Provide the (X, Y) coordinate of the cell's center where the given text is located.  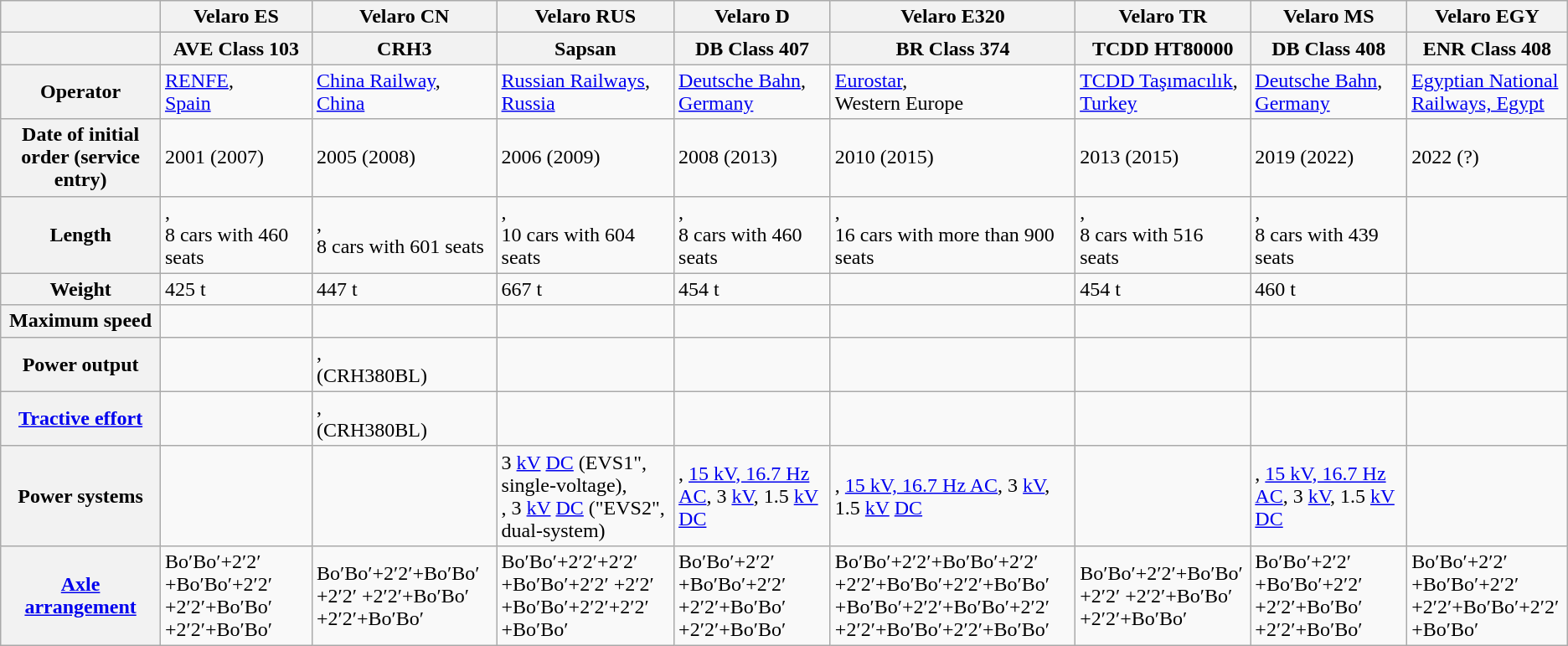
Velaro EGY (1488, 17)
China Railway,China (404, 92)
AVE Class 103 (236, 49)
Eurostar,Western Europe (952, 92)
,16 cars with more than 900 seats (952, 235)
447 t (404, 289)
Power output (80, 364)
2010 (2015) (952, 158)
2006 (2009) (585, 158)
TCDD Taşımacılık,Turkey (1163, 92)
Velaro CN (404, 17)
Velaro D (752, 17)
Weight (80, 289)
,8 cars with 516 seats (1163, 235)
RENFE,Spain (236, 92)
Maximum speed (80, 321)
Velaro MS (1328, 17)
Length (80, 235)
Tractive effort (80, 419)
667 t (585, 289)
425 t (236, 289)
Sapsan (585, 49)
3 kV DC (EVS1", single-voltage),, 3 kV DC ("EVS2", dual-system) (585, 496)
2001 (2007) (236, 158)
Date of initial order (service entry) (80, 158)
Velaro RUS (585, 17)
2013 (2015) (1163, 158)
Bo′Bo′+2′2′+Bo′Bo′+2′2′ +2′2′+Bo′Bo′+2′2′+Bo′Bo′+Bo′Bo′+2′2′+Bo′Bo′+2′2′ +2′2′+Bo′Bo′+2′2′+Bo′Bo′ (952, 595)
Velaro ES (236, 17)
DB Class 407 (752, 49)
460 t (1328, 289)
BR Class 374 (952, 49)
2019 (2022) (1328, 158)
Power systems (80, 496)
TCDD HT80000 (1163, 49)
Russian Railways,Russia (585, 92)
ENR Class 408 (1488, 49)
2022 (?) (1488, 158)
,8 cars with 601 seats (404, 235)
Velaro E320 (952, 17)
Operator (80, 92)
2008 (2013) (752, 158)
DB Class 408 (1328, 49)
Egyptian National Railways, Egypt (1488, 92)
,10 cars with 604 seats (585, 235)
Axle arrangement (80, 595)
CRH3 (404, 49)
Bo′Bo′+2′2′+2′2′+Bo′Bo′+2′2′ +2′2′+Bo′Bo′+2′2′+2′2′+Bo′Bo′ (585, 595)
Velaro TR (1163, 17)
,8 cars with 439 seats (1328, 235)
2005 (2008) (404, 158)
